Capture the cell that displays the provided text and extract its [x, y] central coordinate. 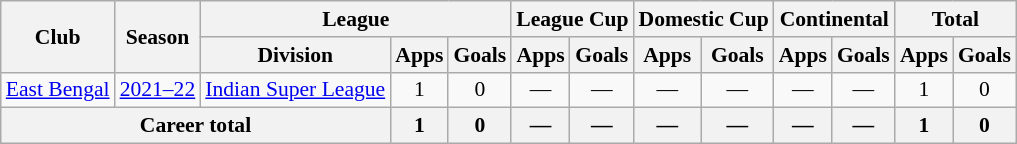
League [356, 19]
Total [956, 19]
Career total [196, 126]
Domestic Cup [704, 19]
Continental [834, 19]
League Cup [572, 19]
Club [58, 36]
Season [158, 36]
Division [295, 55]
2021–22 [158, 90]
Indian Super League [295, 90]
East Bengal [58, 90]
